Return (X, Y) of the center of cell containing provided text 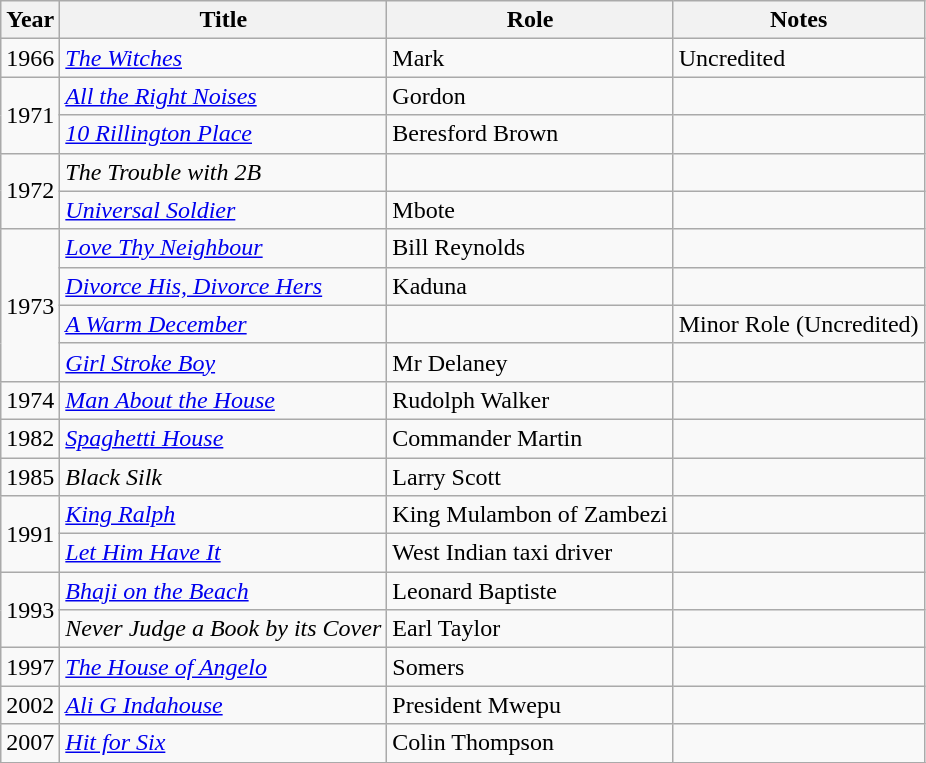
1982 (30, 438)
1991 (30, 534)
Notes (798, 20)
Uncredited (798, 58)
Earl Taylor (530, 629)
Minor Role (Uncredited) (798, 324)
Role (530, 20)
Bill Reynolds (530, 248)
A Warm December (224, 324)
Mark (530, 58)
1971 (30, 115)
The Witches (224, 58)
Beresford Brown (530, 134)
10 Rillington Place (224, 134)
King Mulambon of Zambezi (530, 515)
Universal Soldier (224, 210)
Mr Delaney (530, 362)
1997 (30, 667)
1985 (30, 477)
Mbote (530, 210)
1966 (30, 58)
All the Right Noises (224, 96)
Larry Scott (530, 477)
Never Judge a Book by its Cover (224, 629)
Girl Stroke Boy (224, 362)
Hit for Six (224, 743)
Year (30, 20)
Spaghetti House (224, 438)
1973 (30, 305)
Title (224, 20)
2002 (30, 705)
The House of Angelo (224, 667)
President Mwepu (530, 705)
Black Silk (224, 477)
Love Thy Neighbour (224, 248)
Leonard Baptiste (530, 591)
2007 (30, 743)
West Indian taxi driver (530, 553)
The Trouble with 2B (224, 172)
Man About the House (224, 400)
King Ralph (224, 515)
1972 (30, 191)
Gordon (530, 96)
Somers (530, 667)
Rudolph Walker (530, 400)
Let Him Have It (224, 553)
Ali G Indahouse (224, 705)
Kaduna (530, 286)
Colin Thompson (530, 743)
1974 (30, 400)
Divorce His, Divorce Hers (224, 286)
Bhaji on the Beach (224, 591)
1993 (30, 610)
Commander Martin (530, 438)
